Extract the [x, y] coordinate from the center of the cell holding the provided text.  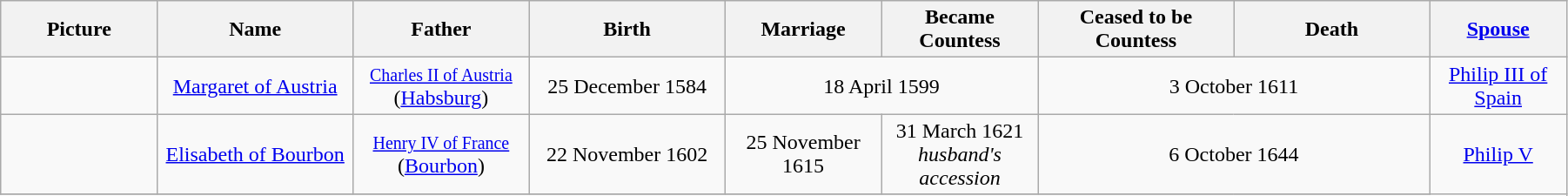
Birth [627, 30]
22 November 1602 [627, 154]
Philip III of Spain [1498, 85]
Elisabeth of Bourbon [256, 154]
Death [1331, 30]
25 December 1584 [627, 85]
Became Countess [960, 30]
Marriage [803, 30]
Father [441, 30]
Margaret of Austria [256, 85]
31 March 1621husband's accession [960, 154]
Picture [79, 30]
Philip V [1498, 154]
25 November 1615 [803, 154]
Charles II of Austria(Habsburg) [441, 85]
6 October 1644 [1234, 154]
Spouse [1498, 30]
18 April 1599 [881, 85]
Ceased to be Countess [1136, 30]
Name [256, 30]
Henry IV of France(Bourbon) [441, 154]
3 October 1611 [1234, 85]
